For the text-containing cell, return its midpoint in [x, y] coordinate format. 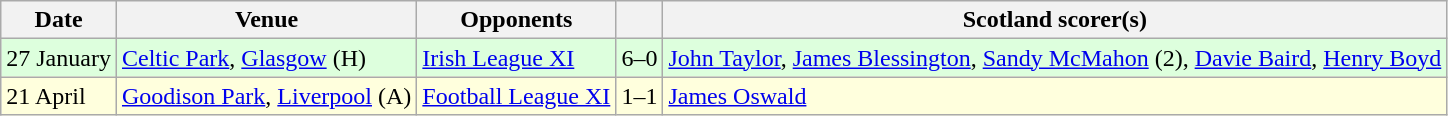
Scotland scorer(s) [1055, 20]
21 April [59, 96]
Football League XI [516, 96]
Celtic Park, Glasgow (H) [266, 58]
Opponents [516, 20]
6–0 [640, 58]
1–1 [640, 96]
Venue [266, 20]
James Oswald [1055, 96]
Date [59, 20]
27 January [59, 58]
John Taylor, James Blessington, Sandy McMahon (2), Davie Baird, Henry Boyd [1055, 58]
Goodison Park, Liverpool (A) [266, 96]
Irish League XI [516, 58]
